Pinpoint the cell where the given text exists, returning its [X, Y] midpoint coordinate. 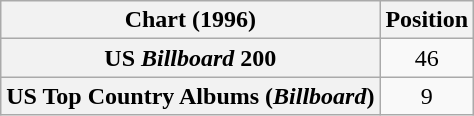
46 [427, 58]
Position [427, 20]
US Top Country Albums (Billboard) [190, 96]
Chart (1996) [190, 20]
US Billboard 200 [190, 58]
9 [427, 96]
